Scan for the cell matching the given text and deliver its (X, Y) coordinate at center. 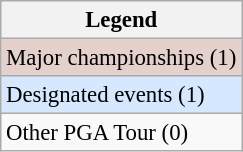
Designated events (1) (122, 95)
Other PGA Tour (0) (122, 133)
Major championships (1) (122, 58)
Legend (122, 20)
